Search for the cell housing the specified text and yield its (x, y) center coordinate. 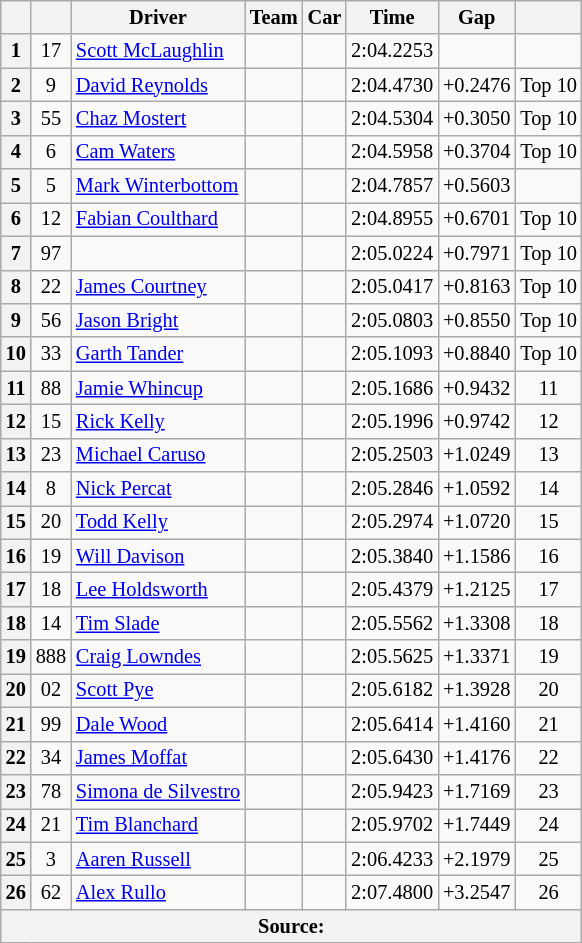
Garth Tander (158, 354)
2:06.4233 (392, 859)
+1.7449 (476, 825)
Jamie Whincup (158, 388)
+1.0592 (476, 489)
+0.3050 (476, 118)
2:04.5304 (392, 118)
+2.1979 (476, 859)
+0.8163 (476, 287)
97 (51, 253)
2:05.2503 (392, 455)
+0.3704 (476, 152)
2:04.4730 (392, 85)
Mark Winterbottom (158, 186)
+0.8840 (476, 354)
Driver (158, 17)
+1.3928 (476, 690)
David Reynolds (158, 85)
2:04.7857 (392, 186)
+1.0720 (476, 522)
Michael Caruso (158, 455)
+3.2547 (476, 892)
99 (51, 724)
Time (392, 17)
Will Davison (158, 556)
2:07.4800 (392, 892)
2:04.8955 (392, 219)
+1.0249 (476, 455)
888 (51, 657)
2:05.6430 (392, 758)
Chaz Mostert (158, 118)
Car (325, 17)
2:04.5958 (392, 152)
James Courtney (158, 287)
Gap (476, 17)
+1.4176 (476, 758)
Nick Percat (158, 489)
2 (16, 85)
34 (51, 758)
Todd Kelly (158, 522)
2:04.2253 (392, 51)
+0.9742 (476, 421)
Dale Wood (158, 724)
2:05.2846 (392, 489)
33 (51, 354)
2:05.9423 (392, 791)
2:05.9702 (392, 825)
+1.7169 (476, 791)
James Moffat (158, 758)
+1.4160 (476, 724)
Craig Lowndes (158, 657)
2:05.5562 (392, 623)
2:05.5625 (392, 657)
62 (51, 892)
Fabian Coulthard (158, 219)
2:05.6414 (392, 724)
Aaren Russell (158, 859)
02 (51, 690)
4 (16, 152)
7 (16, 253)
+0.9432 (476, 388)
2:05.1996 (392, 421)
+1.1586 (476, 556)
+0.6701 (476, 219)
2:05.3840 (392, 556)
Simona de Silvestro (158, 791)
Tim Slade (158, 623)
Rick Kelly (158, 421)
Source: (292, 926)
56 (51, 320)
2:05.0803 (392, 320)
Lee Holdsworth (158, 589)
+0.7971 (476, 253)
+1.2125 (476, 589)
78 (51, 791)
2:05.0224 (392, 253)
2:05.4379 (392, 589)
10 (16, 354)
+0.8550 (476, 320)
2:05.0417 (392, 287)
Jason Bright (158, 320)
Cam Waters (158, 152)
+1.3371 (476, 657)
55 (51, 118)
+0.5603 (476, 186)
Scott Pye (158, 690)
88 (51, 388)
Team (274, 17)
1 (16, 51)
+1.3308 (476, 623)
2:05.1686 (392, 388)
2:05.6182 (392, 690)
Scott McLaughlin (158, 51)
Alex Rullo (158, 892)
+0.2476 (476, 85)
2:05.1093 (392, 354)
Tim Blanchard (158, 825)
2:05.2974 (392, 522)
